Identify which cell holds the provided text, then report its (X, Y) central coordinate. 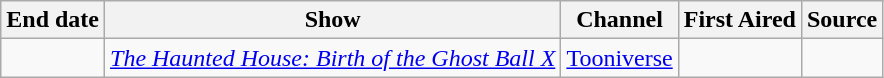
Channel (620, 20)
End date (53, 20)
The Haunted House: Birth of the Ghost Ball X (333, 58)
Tooniverse (620, 58)
Show (333, 20)
First Aired (740, 20)
Source (842, 20)
